Extract the (X, Y) coordinate from the center of the cell holding the provided text.  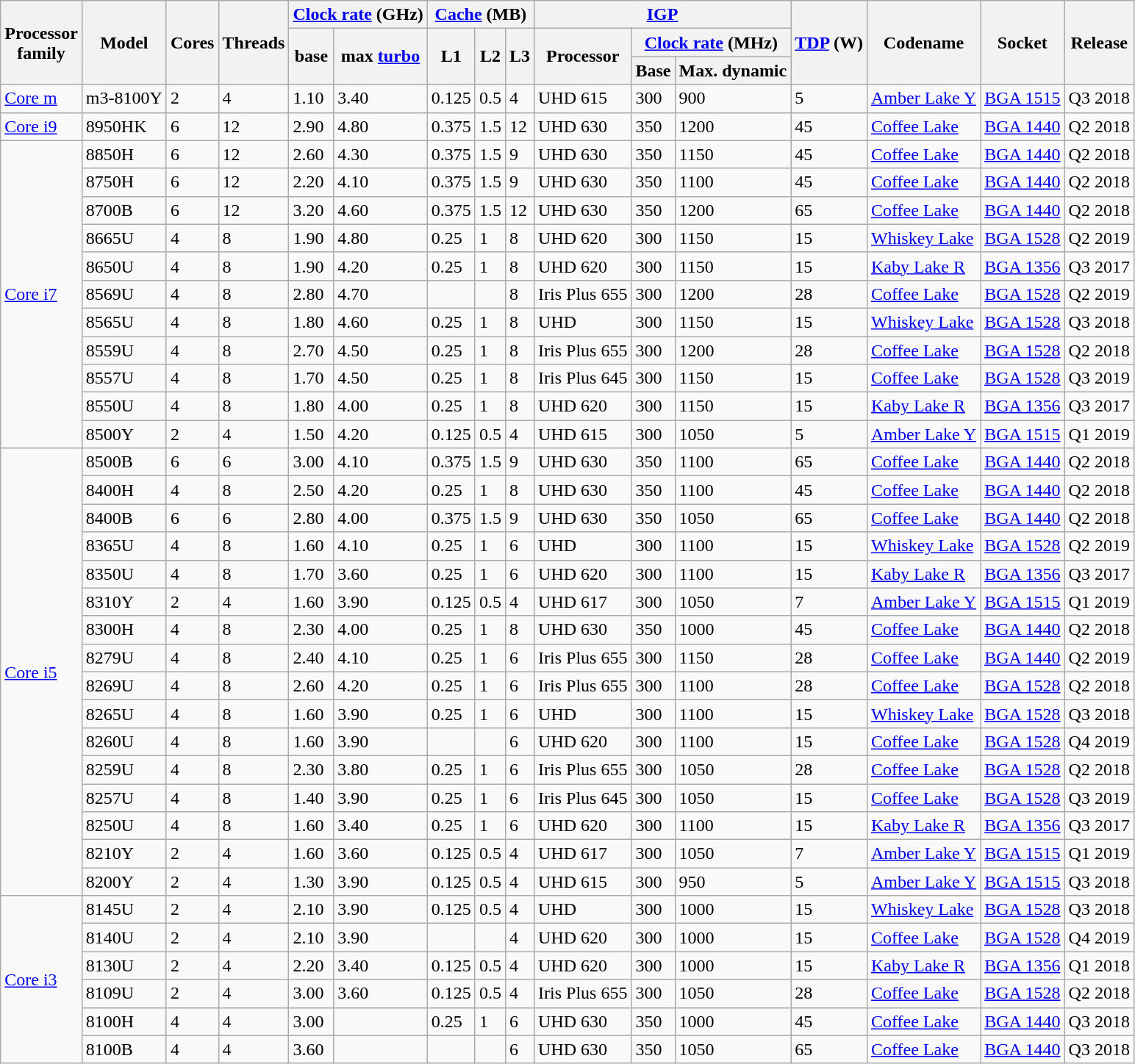
3.80 (381, 769)
8500Y (123, 434)
4.30 (381, 154)
L2 (490, 57)
1.10 (312, 98)
8100H (123, 1021)
Clock rate (GHz) (358, 15)
8550U (123, 406)
8365U (123, 546)
8350U (123, 574)
8100B (123, 1049)
8557U (123, 378)
8140U (123, 938)
8400B (123, 518)
8559U (123, 351)
max turbo (381, 57)
8269U (123, 686)
Core i7 (41, 294)
8565U (123, 322)
2.50 (312, 490)
8400H (123, 490)
m3-8100Y (123, 98)
8130U (123, 966)
2.90 (312, 126)
900 (733, 98)
1.30 (312, 882)
Max. dynamic (733, 71)
8109U (123, 993)
Code­name (923, 43)
8300H (123, 630)
3.20 (312, 210)
Core i5 (41, 672)
8665U (123, 238)
950 (733, 882)
TDP (W) (829, 43)
IGP (663, 15)
4.70 (381, 294)
Processor family (41, 43)
Core i9 (41, 126)
8700B (123, 210)
Processor (583, 57)
Model (123, 43)
8650U (123, 266)
Clock rate (MHz) (712, 43)
base (312, 57)
Release (1099, 43)
Cache (MB) (481, 15)
2.70 (312, 351)
Core m (41, 98)
Cores (193, 43)
Core i3 (41, 979)
8210Y (123, 854)
1.40 (312, 797)
8500B (123, 462)
8850H (123, 154)
L3 (519, 57)
8265U (123, 713)
8950HK (123, 126)
8279U (123, 658)
8145U (123, 910)
8569U (123, 294)
Q1 2018 (1099, 966)
8750H (123, 182)
L1 (451, 57)
8200Y (123, 882)
Base (653, 71)
8260U (123, 741)
1.50 (312, 434)
Socket (1023, 43)
Threads (254, 43)
8259U (123, 769)
8250U (123, 826)
8257U (123, 797)
2.40 (312, 658)
8310Y (123, 602)
